Provide the (X, Y) coordinate of the cell's center where the given text is located.  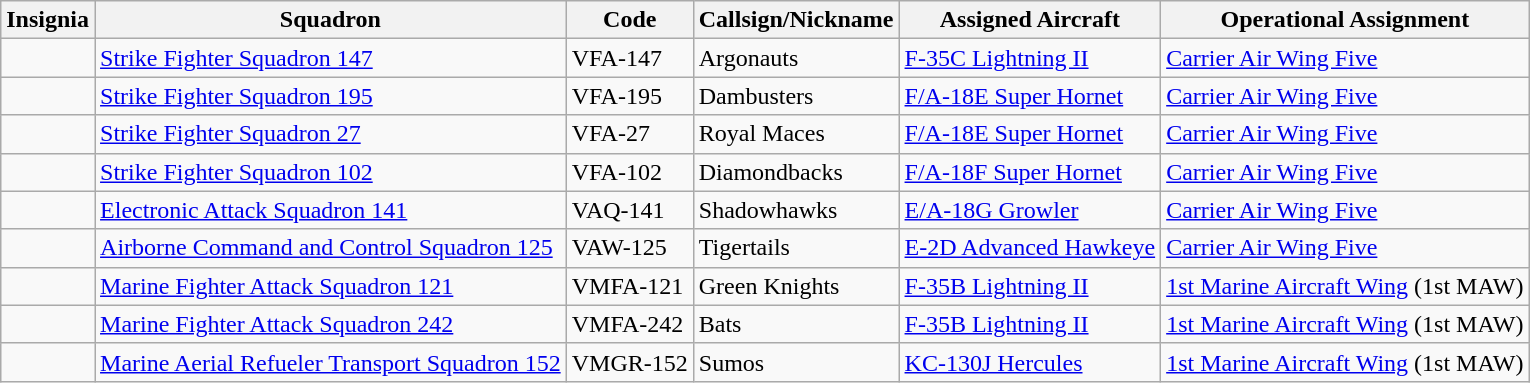
Callsign/Nickname (796, 20)
VAW-125 (630, 248)
Code (630, 20)
Electronic Attack Squadron 141 (331, 210)
Sumos (796, 362)
Assigned Aircraft (1030, 20)
E/A-18G Growler (1030, 210)
VFA-27 (630, 134)
Bats (796, 324)
Strike Fighter Squadron 147 (331, 58)
Argonauts (796, 58)
VFA-195 (630, 96)
Marine Fighter Attack Squadron 242 (331, 324)
Diamondbacks (796, 172)
Royal Maces (796, 134)
Strike Fighter Squadron 195 (331, 96)
KC-130J Hercules (1030, 362)
Shadowhawks (796, 210)
Marine Fighter Attack Squadron 121 (331, 286)
Airborne Command and Control Squadron 125 (331, 248)
VMFA-121 (630, 286)
F-35C Lightning II (1030, 58)
Green Knights (796, 286)
VFA-102 (630, 172)
Strike Fighter Squadron 102 (331, 172)
VFA-147 (630, 58)
VMFA-242 (630, 324)
Squadron (331, 20)
VAQ-141 (630, 210)
Marine Aerial Refueler Transport Squadron 152 (331, 362)
E-2D Advanced Hawkeye (1030, 248)
Insignia (48, 20)
Strike Fighter Squadron 27 (331, 134)
Tigertails (796, 248)
VMGR-152 (630, 362)
F/A-18F Super Hornet (1030, 172)
Operational Assignment (1345, 20)
Dambusters (796, 96)
